Identify which cell holds the provided text, then report its [x, y] central coordinate. 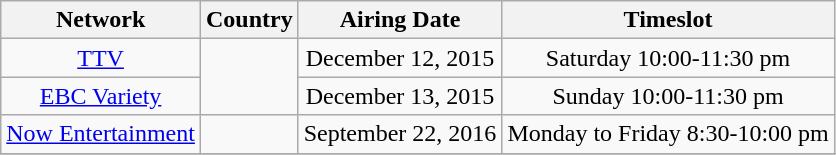
Country [249, 20]
December 13, 2015 [400, 96]
Saturday 10:00-11:30 pm [668, 58]
December 12, 2015 [400, 58]
Monday to Friday 8:30-10:00 pm [668, 134]
Now Entertainment [101, 134]
Sunday 10:00-11:30 pm [668, 96]
Network [101, 20]
EBC Variety [101, 96]
September 22, 2016 [400, 134]
TTV [101, 58]
Timeslot [668, 20]
Airing Date [400, 20]
